Capture the cell that displays the provided text and extract its (x, y) central coordinate. 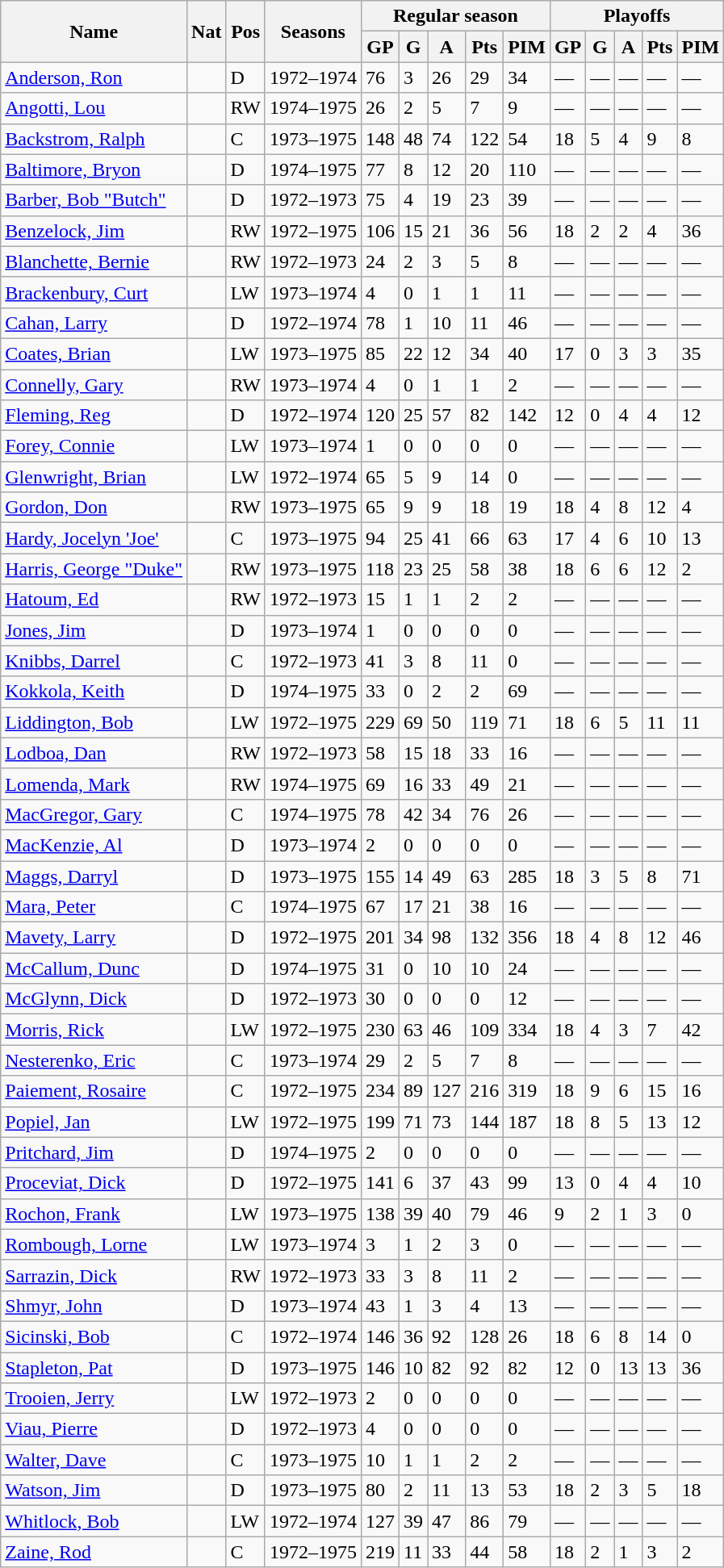
37 (447, 1183)
Angotti, Lou (94, 108)
Hardy, Jocelyn 'Joe' (94, 538)
285 (527, 876)
Nesterenko, Eric (94, 1060)
30 (379, 999)
44 (484, 1552)
Barber, Bob "Butch" (94, 200)
148 (379, 139)
Kokkola, Keith (94, 692)
Hatoum, Ed (94, 600)
Seasons (313, 31)
98 (447, 938)
Maggs, Darryl (94, 876)
Shmyr, John (94, 1306)
86 (484, 1521)
Rochon, Frank (94, 1214)
144 (484, 1122)
187 (527, 1122)
Lodboa, Dan (94, 753)
Zaine, Rod (94, 1552)
119 (484, 722)
99 (527, 1183)
128 (484, 1336)
Backstrom, Ralph (94, 139)
89 (413, 1091)
Mavety, Larry (94, 938)
110 (527, 169)
Pos (245, 31)
56 (527, 231)
Whitlock, Bob (94, 1521)
319 (527, 1091)
31 (379, 968)
Forey, Connie (94, 446)
67 (379, 907)
334 (527, 1030)
Harris, George "Duke" (94, 569)
109 (484, 1030)
219 (379, 1552)
Jones, Jim (94, 630)
66 (484, 538)
Fleming, Reg (94, 416)
74 (447, 139)
216 (484, 1091)
Paiement, Rosaire (94, 1091)
80 (379, 1491)
Proceviat, Dick (94, 1183)
106 (379, 231)
132 (484, 938)
Nat (207, 31)
Baltimore, Bryon (94, 169)
54 (527, 139)
75 (379, 200)
Benzelock, Jim (94, 231)
20 (484, 169)
356 (527, 938)
230 (379, 1030)
234 (379, 1091)
Knibbs, Darrel (94, 661)
155 (379, 876)
Popiel, Jan (94, 1122)
48 (413, 139)
138 (379, 1214)
MacKenzie, Al (94, 845)
Stapleton, Pat (94, 1368)
57 (447, 416)
McCallum, Dunc (94, 968)
118 (379, 569)
77 (379, 169)
Rombough, Lorne (94, 1244)
122 (484, 139)
Anderson, Ron (94, 77)
Name (94, 31)
35 (701, 353)
142 (527, 416)
53 (527, 1491)
Cahan, Larry (94, 323)
Blanchette, Bernie (94, 261)
Sarrazin, Dick (94, 1275)
Glenwright, Brian (94, 477)
Pritchard, Jim (94, 1152)
Liddington, Bob (94, 722)
201 (379, 938)
Gordon, Don (94, 508)
47 (447, 1521)
Brackenbury, Curt (94, 292)
Watson, Jim (94, 1491)
Regular season (455, 16)
Viau, Pierre (94, 1429)
141 (379, 1183)
Coates, Brian (94, 353)
Walter, Dave (94, 1460)
Connelly, Gary (94, 385)
85 (379, 353)
Lomenda, Mark (94, 784)
73 (447, 1122)
Trooien, Jerry (94, 1399)
199 (379, 1122)
50 (447, 722)
229 (379, 722)
120 (379, 416)
94 (379, 538)
MacGregor, Gary (94, 814)
Sicinski, Bob (94, 1336)
Morris, Rick (94, 1030)
Mara, Peter (94, 907)
McGlynn, Dick (94, 999)
22 (413, 353)
Playoffs (636, 16)
